Find where the given text appears and provide that cell's center as (x, y) coordinate. 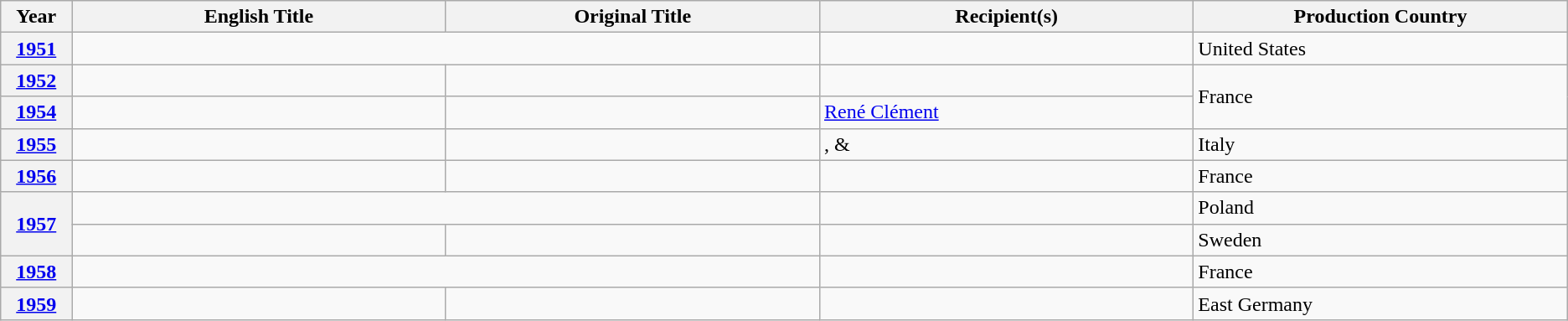
1958 (37, 272)
, & (1006, 144)
1954 (37, 112)
1952 (37, 80)
Poland (1380, 208)
Italy (1380, 144)
United States (1380, 49)
1956 (37, 176)
Year (37, 17)
Recipient(s) (1006, 17)
East Germany (1380, 303)
1957 (37, 224)
Production Country (1380, 17)
1951 (37, 49)
1959 (37, 303)
English Title (259, 17)
René Clément (1006, 112)
Original Title (632, 17)
Sweden (1380, 240)
1955 (37, 144)
